Return the (x, y) coordinate for the center point of the cell that contains the specified text.  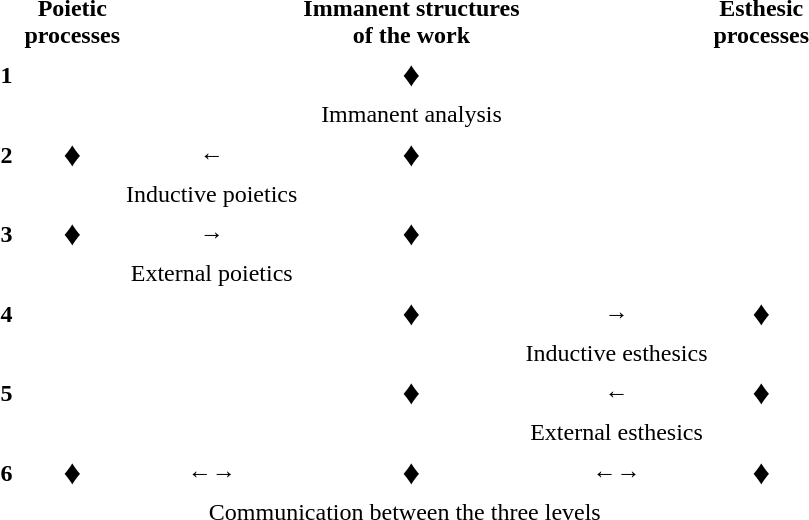
Inductive esthesics (616, 353)
Inductive poietics (212, 194)
Immanent analysis (412, 115)
External poietics (212, 273)
External esthesics (616, 433)
